Provide the (X, Y) coordinate of the cell's center where the given text is located.  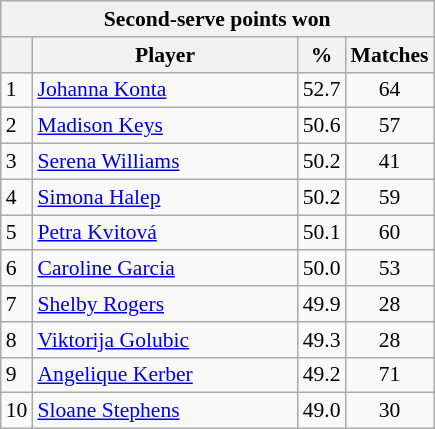
49.0 (322, 411)
59 (389, 197)
71 (389, 375)
Player (164, 55)
57 (389, 126)
Angelique Kerber (164, 375)
41 (389, 162)
53 (389, 269)
2 (17, 126)
6 (17, 269)
Viktorija Golubic (164, 340)
Sloane Stephens (164, 411)
Second-serve points won (218, 19)
3 (17, 162)
49.3 (322, 340)
50.6 (322, 126)
Madison Keys (164, 126)
Serena Williams (164, 162)
Matches (389, 55)
1 (17, 90)
Johanna Konta (164, 90)
52.7 (322, 90)
Shelby Rogers (164, 304)
50.0 (322, 269)
30 (389, 411)
Simona Halep (164, 197)
7 (17, 304)
9 (17, 375)
60 (389, 233)
64 (389, 90)
8 (17, 340)
10 (17, 411)
49.2 (322, 375)
Petra Kvitová (164, 233)
5 (17, 233)
50.1 (322, 233)
% (322, 55)
49.9 (322, 304)
Caroline Garcia (164, 269)
4 (17, 197)
